Search for the cell housing the specified text and yield its (x, y) center coordinate. 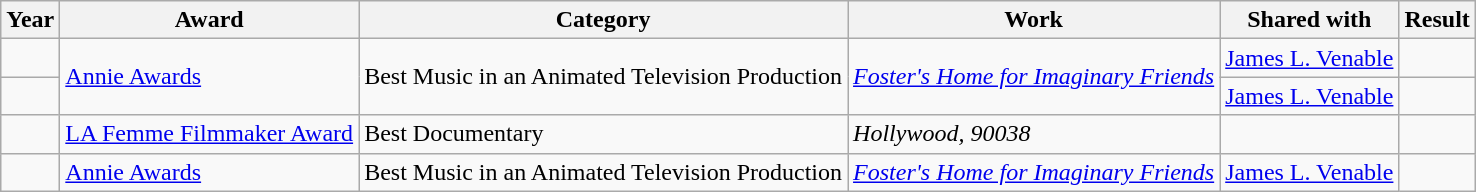
Best Documentary (604, 134)
LA Femme Filmmaker Award (210, 134)
Category (604, 20)
Hollywood, 90038 (1034, 134)
Shared with (1310, 20)
Result (1437, 20)
Award (210, 20)
Work (1034, 20)
Year (30, 20)
